Locate the cell with the specified text and output its [x, y] center coordinate. 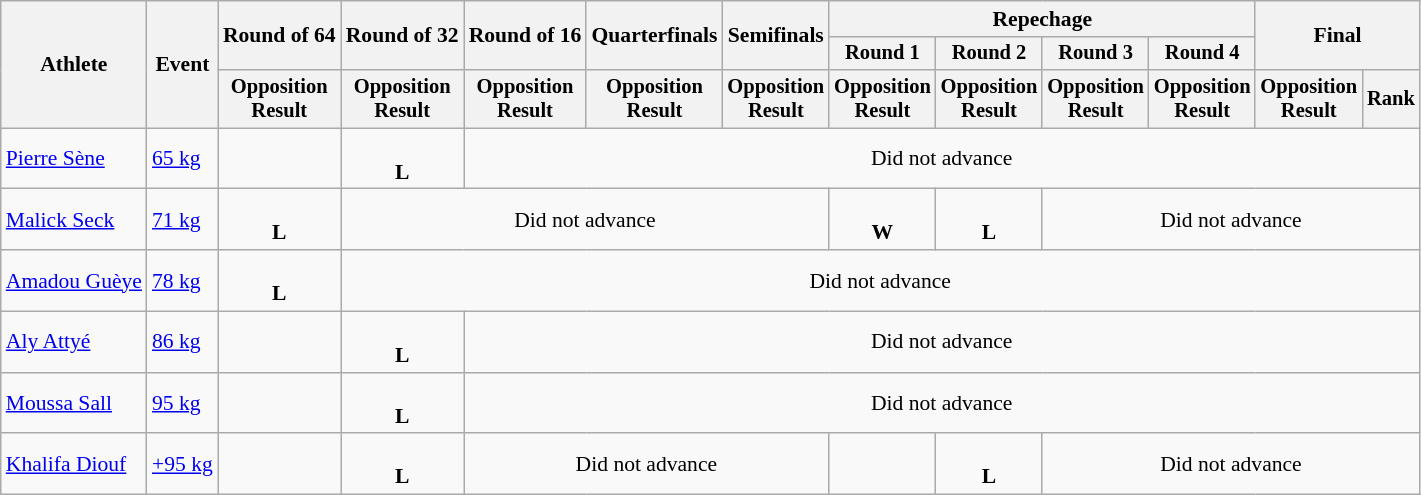
Round of 32 [402, 36]
78 kg [182, 280]
+95 kg [182, 464]
Semifinals [776, 36]
65 kg [182, 158]
86 kg [182, 342]
Athlete [74, 64]
71 kg [182, 220]
Round 4 [1202, 54]
Moussa Sall [74, 404]
Pierre Sène [74, 158]
95 kg [182, 404]
Event [182, 64]
W [882, 220]
Rank [1391, 99]
Repechage [1042, 19]
Round 1 [882, 54]
Round of 64 [280, 36]
Round of 16 [526, 36]
Malick Seck [74, 220]
Final [1337, 36]
Quarterfinals [654, 36]
Aly Attyé [74, 342]
Round 3 [1096, 54]
Khalifa Diouf [74, 464]
Amadou Guèye [74, 280]
Round 2 [990, 54]
